Find where the given text appears and provide that cell's center as (x, y) coordinate. 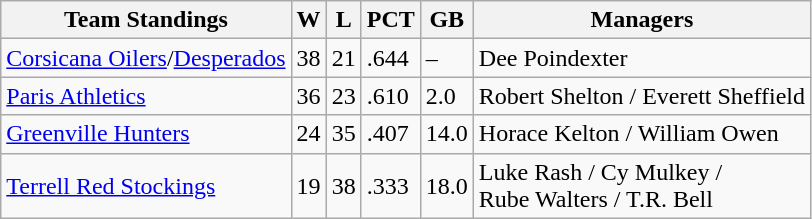
PCT (390, 20)
35 (344, 134)
.644 (390, 58)
Dee Poindexter (642, 58)
Managers (642, 20)
14.0 (446, 134)
19 (308, 186)
Greenville Hunters (146, 134)
.333 (390, 186)
18.0 (446, 186)
L (344, 20)
21 (344, 58)
.407 (390, 134)
Terrell Red Stockings (146, 186)
24 (308, 134)
.610 (390, 96)
23 (344, 96)
– (446, 58)
Team Standings (146, 20)
Corsicana Oilers/Desperados (146, 58)
GB (446, 20)
W (308, 20)
Robert Shelton / Everett Sheffield (642, 96)
Luke Rash / Cy Mulkey / Rube Walters / T.R. Bell (642, 186)
2.0 (446, 96)
36 (308, 96)
Horace Kelton / William Owen (642, 134)
Paris Athletics (146, 96)
